Capture the cell that displays the provided text and extract its (x, y) central coordinate. 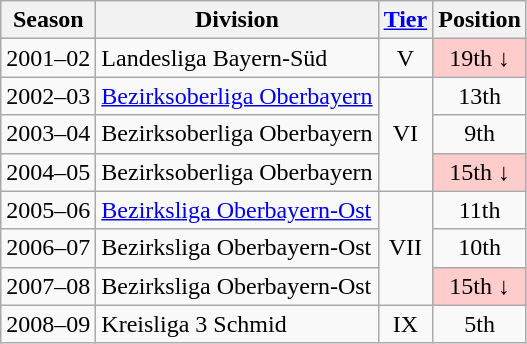
9th (480, 134)
2003–04 (48, 134)
Landesliga Bayern-Süd (237, 58)
VII (406, 248)
2006–07 (48, 248)
Position (480, 20)
2002–03 (48, 96)
10th (480, 248)
VI (406, 134)
2004–05 (48, 172)
19th ↓ (480, 58)
V (406, 58)
2008–09 (48, 324)
Kreisliga 3 Schmid (237, 324)
Division (237, 20)
IX (406, 324)
5th (480, 324)
2007–08 (48, 286)
13th (480, 96)
11th (480, 210)
2005–06 (48, 210)
Season (48, 20)
Tier (406, 20)
2001–02 (48, 58)
